Return the [x, y] coordinate for the center point of the cell that contains the specified text.  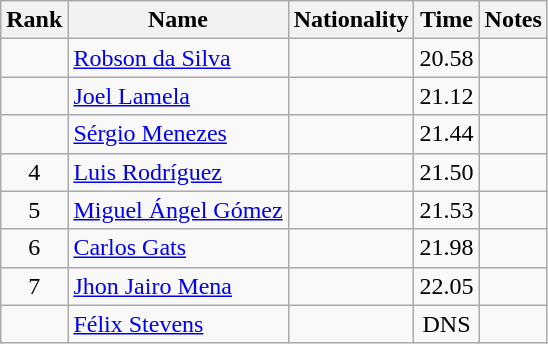
21.53 [446, 210]
Carlos Gats [178, 248]
6 [34, 248]
5 [34, 210]
21.12 [446, 96]
Miguel Ángel Gómez [178, 210]
7 [34, 286]
Name [178, 20]
Robson da Silva [178, 58]
DNS [446, 324]
Notes [513, 20]
21.50 [446, 172]
Jhon Jairo Mena [178, 286]
22.05 [446, 286]
Joel Lamela [178, 96]
Félix Stevens [178, 324]
Rank [34, 20]
4 [34, 172]
20.58 [446, 58]
Sérgio Menezes [178, 134]
Time [446, 20]
Nationality [351, 20]
Luis Rodríguez [178, 172]
21.44 [446, 134]
21.98 [446, 248]
